Pinpoint the cell where the given text exists, returning its [x, y] midpoint coordinate. 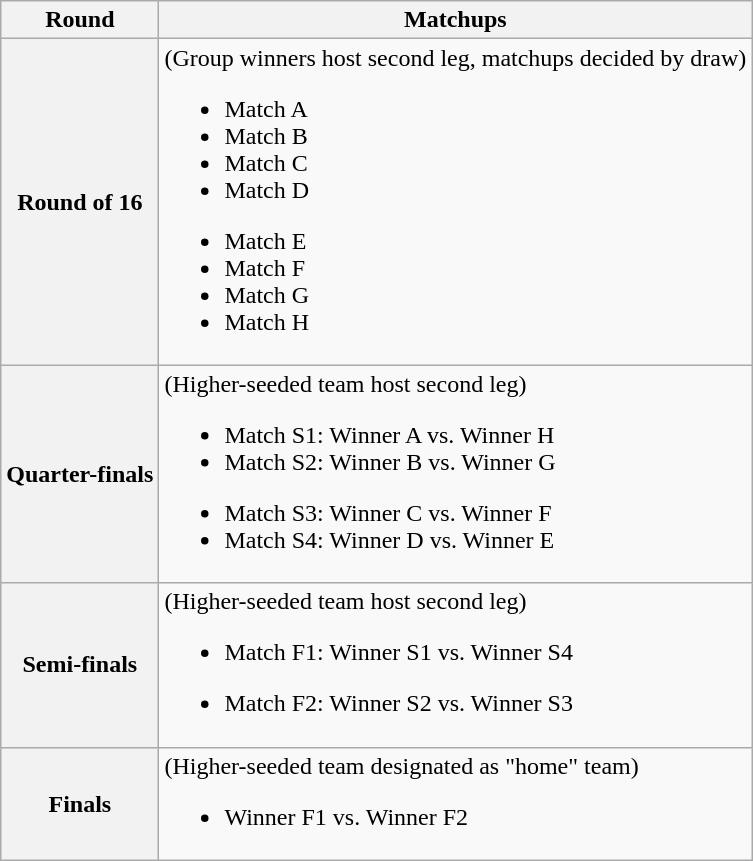
Round of 16 [80, 202]
(Higher-seeded team host second leg) Match F1: Winner S1 vs. Winner S4Match F2: Winner S2 vs. Winner S3 [456, 665]
Quarter-finals [80, 474]
(Higher-seeded team designated as "home" team)Winner F1 vs. Winner F2 [456, 804]
Semi-finals [80, 665]
(Group winners host second leg, matchups decided by draw) Match AMatch BMatch CMatch DMatch EMatch FMatch GMatch H [456, 202]
Finals [80, 804]
Round [80, 20]
Matchups [456, 20]
